Pinpoint the cell where the given text exists, returning its [X, Y] midpoint coordinate. 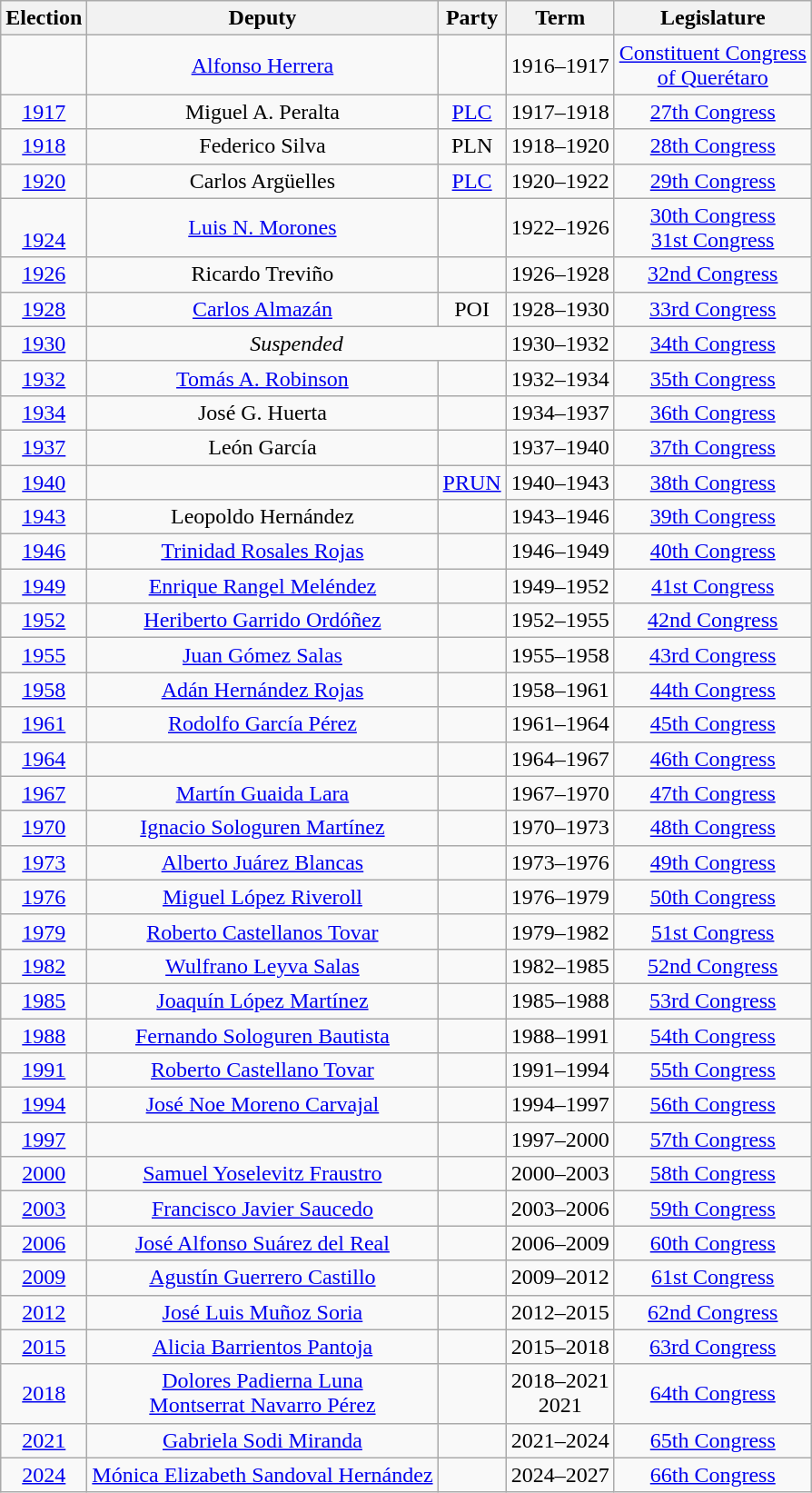
Luis N. Morones [262, 227]
42nd Congress [712, 621]
León García [262, 447]
Enrique Rangel Meléndez [262, 586]
63rd Congress [712, 1347]
66th Congress [712, 1475]
1932–1934 [559, 378]
51st Congress [712, 931]
53rd Congress [712, 1000]
Gabriela Sodi Miranda [262, 1440]
1988–1991 [559, 1035]
38th Congress [712, 483]
44th Congress [712, 690]
Martín Guaida Lara [262, 793]
1940–1943 [559, 483]
1918–1920 [559, 146]
Fernando Sologuren Bautista [262, 1035]
65th Congress [712, 1440]
1932 [44, 378]
1979 [44, 931]
1997–2000 [559, 1140]
50th Congress [712, 897]
1922–1926 [559, 227]
1973 [44, 862]
Mónica Elizabeth Sandoval Hernández [262, 1475]
1955–1958 [559, 655]
54th Congress [712, 1035]
1949–1952 [559, 586]
60th Congress [712, 1243]
1940 [44, 483]
41st Congress [712, 586]
56th Congress [712, 1105]
Carlos Argüelles [262, 181]
Joaquín López Martínez [262, 1000]
Tomás A. Robinson [262, 378]
Juan Gómez Salas [262, 655]
Roberto Castellano Tovar [262, 1070]
1988 [44, 1035]
1920–1922 [559, 181]
2003 [44, 1209]
Ricardo Treviño [262, 274]
1930 [44, 343]
1994 [44, 1105]
2006–2009 [559, 1243]
1991 [44, 1070]
1982 [44, 966]
1930–1932 [559, 343]
52nd Congress [712, 966]
1961–1964 [559, 724]
1979–1982 [559, 931]
1917–1918 [559, 112]
1997 [44, 1140]
1934–1937 [559, 413]
Miguel López Riveroll [262, 897]
59th Congress [712, 1209]
1967 [44, 793]
José Luis Muñoz Soria [262, 1312]
1917 [44, 112]
Leopoldo Hernández [262, 517]
1985 [44, 1000]
Term [559, 18]
36th Congress [712, 413]
1926 [44, 274]
1916–1917 [559, 65]
37th Congress [712, 447]
33rd Congress [712, 309]
1973–1976 [559, 862]
Federico Silva [262, 146]
1952–1955 [559, 621]
2000–2003 [559, 1174]
1955 [44, 655]
José Noe Moreno Carvajal [262, 1105]
PRUN [472, 483]
1952 [44, 621]
1976–1979 [559, 897]
2015–2018 [559, 1347]
Election [44, 18]
1928–1930 [559, 309]
Ignacio Sologuren Martínez [262, 828]
1937 [44, 447]
1991–1994 [559, 1070]
1934 [44, 413]
2009–2012 [559, 1278]
1918 [44, 146]
39th Congress [712, 517]
José Alfonso Suárez del Real [262, 1243]
Samuel Yoselevitz Fraustro [262, 1174]
48th Congress [712, 828]
Heriberto Garrido Ordóñez [262, 621]
27th Congress [712, 112]
Francisco Javier Saucedo [262, 1209]
58th Congress [712, 1174]
1961 [44, 724]
1937–1940 [559, 447]
46th Congress [712, 759]
34th Congress [712, 343]
1964 [44, 759]
1994–1997 [559, 1105]
Miguel A. Peralta [262, 112]
1928 [44, 309]
2018 [44, 1394]
1958 [44, 690]
Deputy [262, 18]
PLN [472, 146]
64th Congress [712, 1394]
1976 [44, 897]
57th Congress [712, 1140]
61st Congress [712, 1278]
1920 [44, 181]
2015 [44, 1347]
2018–20212021 [559, 1394]
1970–1973 [559, 828]
Dolores Padierna LunaMontserrat Navarro Pérez [262, 1394]
Alfonso Herrera [262, 65]
55th Congress [712, 1070]
2012 [44, 1312]
2012–2015 [559, 1312]
Rodolfo García Pérez [262, 724]
Carlos Almazán [262, 309]
Party [472, 18]
Agustín Guerrero Castillo [262, 1278]
40th Congress [712, 552]
Wulfrano Leyva Salas [262, 966]
2009 [44, 1278]
1943 [44, 517]
1924 [44, 227]
1946 [44, 552]
1964–1967 [559, 759]
Roberto Castellanos Tovar [262, 931]
35th Congress [712, 378]
45th Congress [712, 724]
José G. Huerta [262, 413]
32nd Congress [712, 274]
2024–2027 [559, 1475]
2000 [44, 1174]
29th Congress [712, 181]
Suspended [296, 343]
47th Congress [712, 793]
1958–1961 [559, 690]
Trinidad Rosales Rojas [262, 552]
1946–1949 [559, 552]
2006 [44, 1243]
1967–1970 [559, 793]
30th Congress31st Congress [712, 227]
62nd Congress [712, 1312]
28th Congress [712, 146]
1985–1988 [559, 1000]
2003–2006 [559, 1209]
Alberto Juárez Blancas [262, 862]
2021 [44, 1440]
Constituent Congressof Querétaro [712, 65]
Alicia Barrientos Pantoja [262, 1347]
43rd Congress [712, 655]
1982–1985 [559, 966]
2024 [44, 1475]
1926–1928 [559, 274]
1970 [44, 828]
Adán Hernández Rojas [262, 690]
Legislature [712, 18]
49th Congress [712, 862]
1943–1946 [559, 517]
2021–2024 [559, 1440]
POI [472, 309]
1949 [44, 586]
